Extract the (x, y) coordinate from the center of the cell holding the provided text.  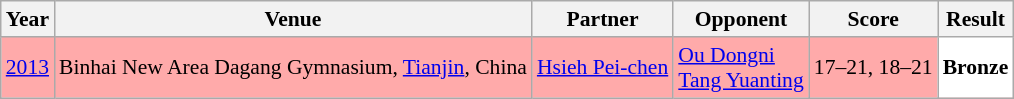
Score (874, 19)
Opponent (741, 19)
2013 (28, 68)
Ou Dongni Tang Yuanting (741, 68)
17–21, 18–21 (874, 68)
Partner (602, 19)
Bronze (976, 68)
Venue (293, 19)
Binhai New Area Dagang Gymnasium, Tianjin, China (293, 68)
Year (28, 19)
Result (976, 19)
Hsieh Pei-chen (602, 68)
